Locate the cell with the specified text and output its (x, y) center coordinate. 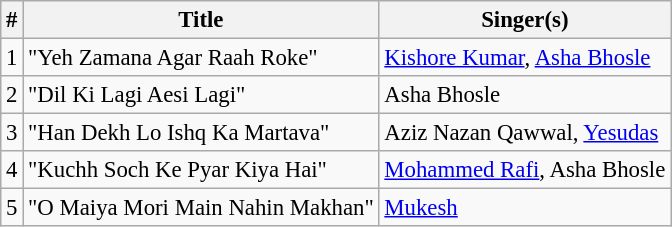
# (12, 20)
"Dil Ki Lagi Aesi Lagi" (201, 95)
3 (12, 133)
Asha Bhosle (525, 95)
2 (12, 95)
"Kuchh Soch Ke Pyar Kiya Hai" (201, 170)
Title (201, 20)
Aziz Nazan Qawwal, Yesudas (525, 133)
"Han Dekh Lo Ishq Ka Martava" (201, 133)
Singer(s) (525, 20)
5 (12, 208)
Mukesh (525, 208)
"O Maiya Mori Main Nahin Makhan" (201, 208)
Kishore Kumar, Asha Bhosle (525, 58)
1 (12, 58)
4 (12, 170)
"Yeh Zamana Agar Raah Roke" (201, 58)
Mohammed Rafi, Asha Bhosle (525, 170)
